Pinpoint the cell where the given text exists, returning its [X, Y] midpoint coordinate. 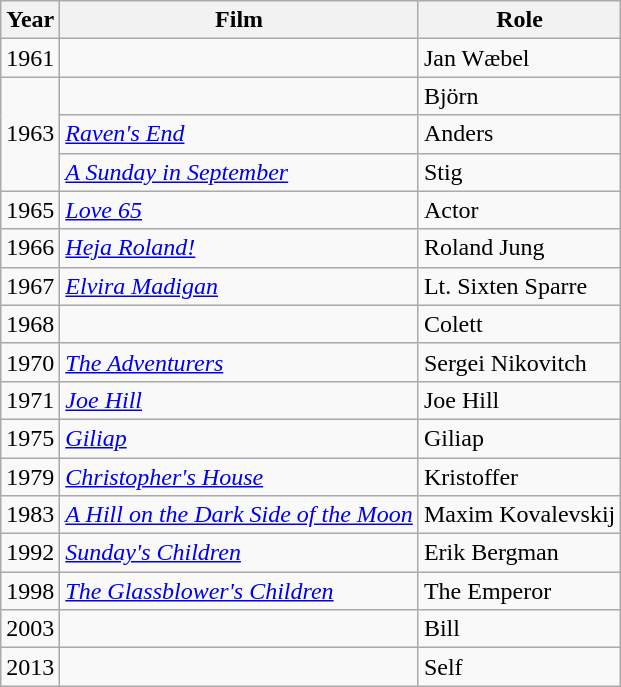
1983 [30, 515]
1970 [30, 362]
Maxim Kovalevskij [519, 515]
1971 [30, 400]
Self [519, 667]
Jan Wæbel [519, 58]
1967 [30, 286]
1975 [30, 438]
The Glassblower's Children [240, 591]
1963 [30, 134]
Erik Bergman [519, 553]
Anders [519, 134]
Raven's End [240, 134]
Actor [519, 210]
Role [519, 20]
Björn [519, 96]
Love 65 [240, 210]
The Adventurers [240, 362]
Film [240, 20]
1966 [30, 248]
1998 [30, 591]
Sergei Nikovitch [519, 362]
2013 [30, 667]
Lt. Sixten Sparre [519, 286]
Year [30, 20]
A Sunday in September [240, 172]
2003 [30, 629]
Elvira Madigan [240, 286]
Heja Roland! [240, 248]
1961 [30, 58]
1968 [30, 324]
A Hill on the Dark Side of the Moon [240, 515]
The Emperor [519, 591]
Stig [519, 172]
Sunday's Children [240, 553]
Kristoffer [519, 477]
Christopher's House [240, 477]
Colett [519, 324]
1992 [30, 553]
Roland Jung [519, 248]
1979 [30, 477]
Bill [519, 629]
1965 [30, 210]
